Return the (x, y) coordinate for the center point of the cell that contains the specified text.  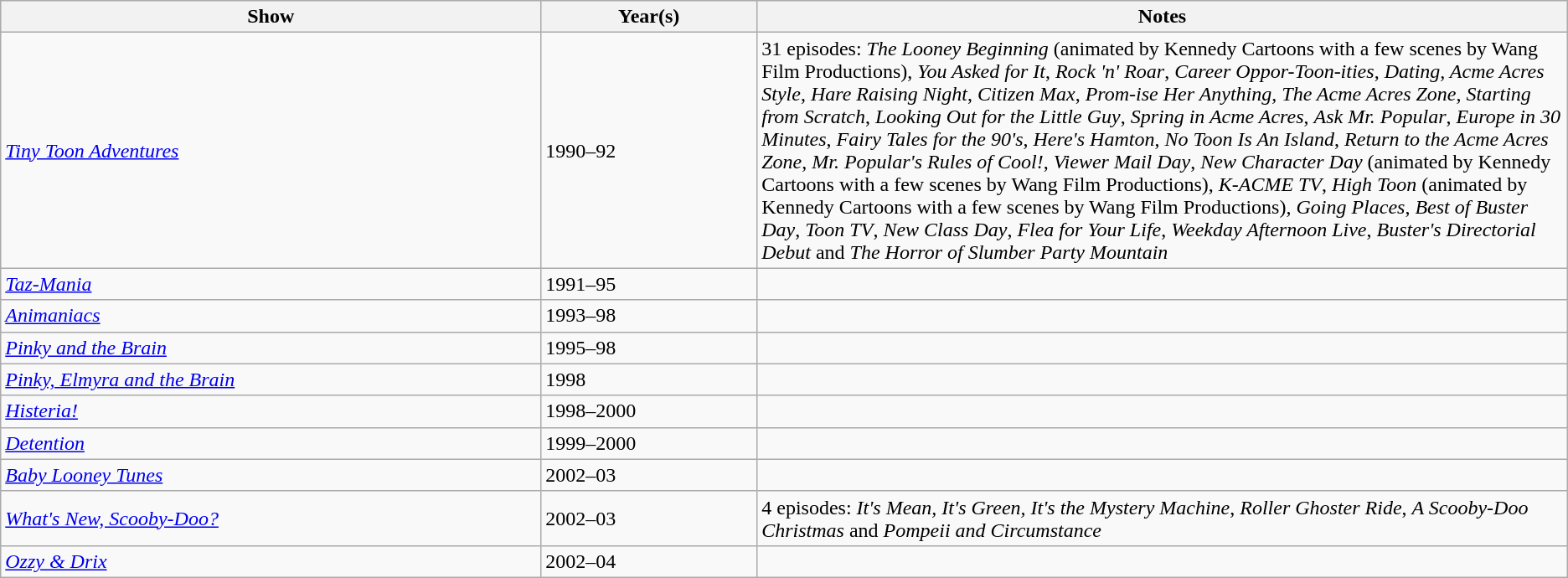
1998 (649, 379)
Ozzy & Drix (271, 561)
1990–92 (649, 151)
Show (271, 17)
Histeria! (271, 411)
Detention (271, 443)
Taz-Mania (271, 284)
1993–98 (649, 316)
Tiny Toon Adventures (271, 151)
2002–04 (649, 561)
Notes (1163, 17)
Baby Looney Tunes (271, 475)
4 episodes: It's Mean, It's Green, It's the Mystery Machine, Roller Ghoster Ride, A Scooby-Doo Christmas and Pompeii and Circumstance (1163, 518)
Animaniacs (271, 316)
1995–98 (649, 348)
What's New, Scooby-Doo? (271, 518)
1998–2000 (649, 411)
Pinky and the Brain (271, 348)
1991–95 (649, 284)
1999–2000 (649, 443)
Pinky, Elmyra and the Brain (271, 379)
Year(s) (649, 17)
